Return the [x, y] coordinate for the center point of the cell that contains the specified text.  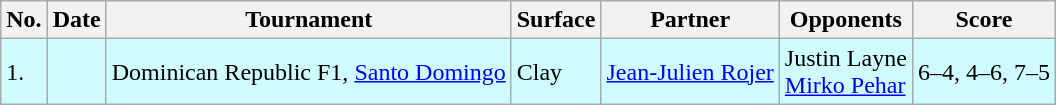
Score [984, 20]
Jean-Julien Rojer [690, 72]
Date [76, 20]
Tournament [308, 20]
Dominican Republic F1, Santo Domingo [308, 72]
Surface [556, 20]
1. [24, 72]
Clay [556, 72]
Opponents [846, 20]
Partner [690, 20]
6–4, 4–6, 7–5 [984, 72]
Justin Layne Mirko Pehar [846, 72]
No. [24, 20]
